Search for the cell housing the specified text and yield its (X, Y) center coordinate. 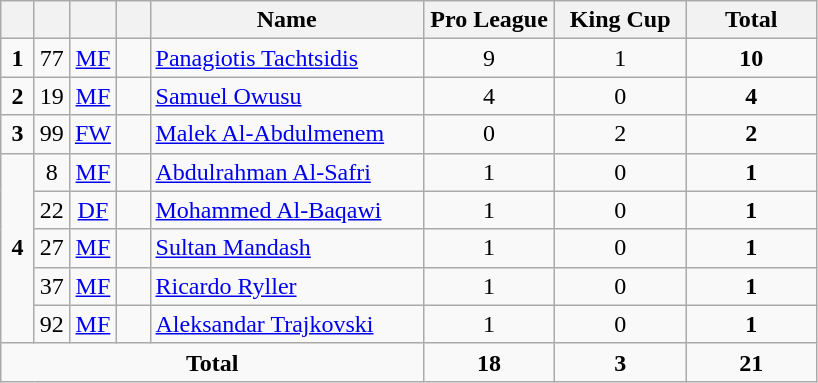
Samuel Owusu (287, 96)
FW (92, 134)
Name (287, 20)
18 (490, 362)
King Cup (620, 20)
Pro League (490, 20)
8 (52, 172)
Sultan Mandash (287, 248)
10 (752, 58)
92 (52, 324)
Panagiotis Tachtsidis (287, 58)
37 (52, 286)
21 (752, 362)
19 (52, 96)
27 (52, 248)
22 (52, 210)
Ricardo Ryller (287, 286)
DF (92, 210)
Mohammed Al-Baqawi (287, 210)
Aleksandar Trajkovski (287, 324)
Abdulrahman Al-Safri (287, 172)
Malek Al-Abdulmenem (287, 134)
9 (490, 58)
99 (52, 134)
77 (52, 58)
